Pinpoint the cell where the given text exists, returning its (X, Y) midpoint coordinate. 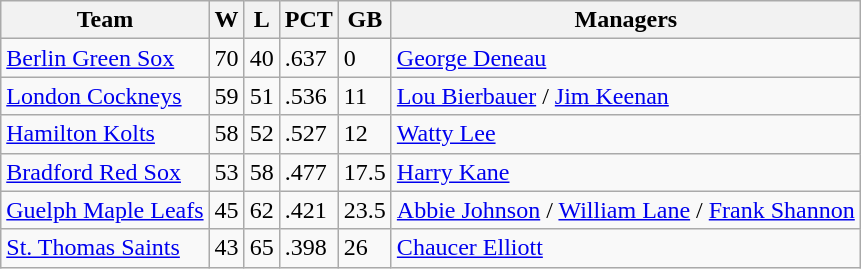
12 (364, 134)
23.5 (364, 210)
Abbie Johnson / William Lane / Frank Shannon (626, 210)
.421 (308, 210)
.536 (308, 96)
Bradford Red Sox (105, 172)
Team (105, 20)
62 (262, 210)
43 (226, 248)
45 (226, 210)
17.5 (364, 172)
Berlin Green Sox (105, 58)
59 (226, 96)
Harry Kane (626, 172)
Hamilton Kolts (105, 134)
0 (364, 58)
.637 (308, 58)
Chaucer Elliott (626, 248)
Watty Lee (626, 134)
40 (262, 58)
Guelph Maple Leafs (105, 210)
London Cockneys (105, 96)
51 (262, 96)
Lou Bierbauer / Jim Keenan (626, 96)
.477 (308, 172)
L (262, 20)
53 (226, 172)
W (226, 20)
.398 (308, 248)
.527 (308, 134)
26 (364, 248)
70 (226, 58)
PCT (308, 20)
11 (364, 96)
52 (262, 134)
George Deneau (626, 58)
Managers (626, 20)
65 (262, 248)
St. Thomas Saints (105, 248)
GB (364, 20)
